Search for the cell housing the specified text and yield its (X, Y) center coordinate. 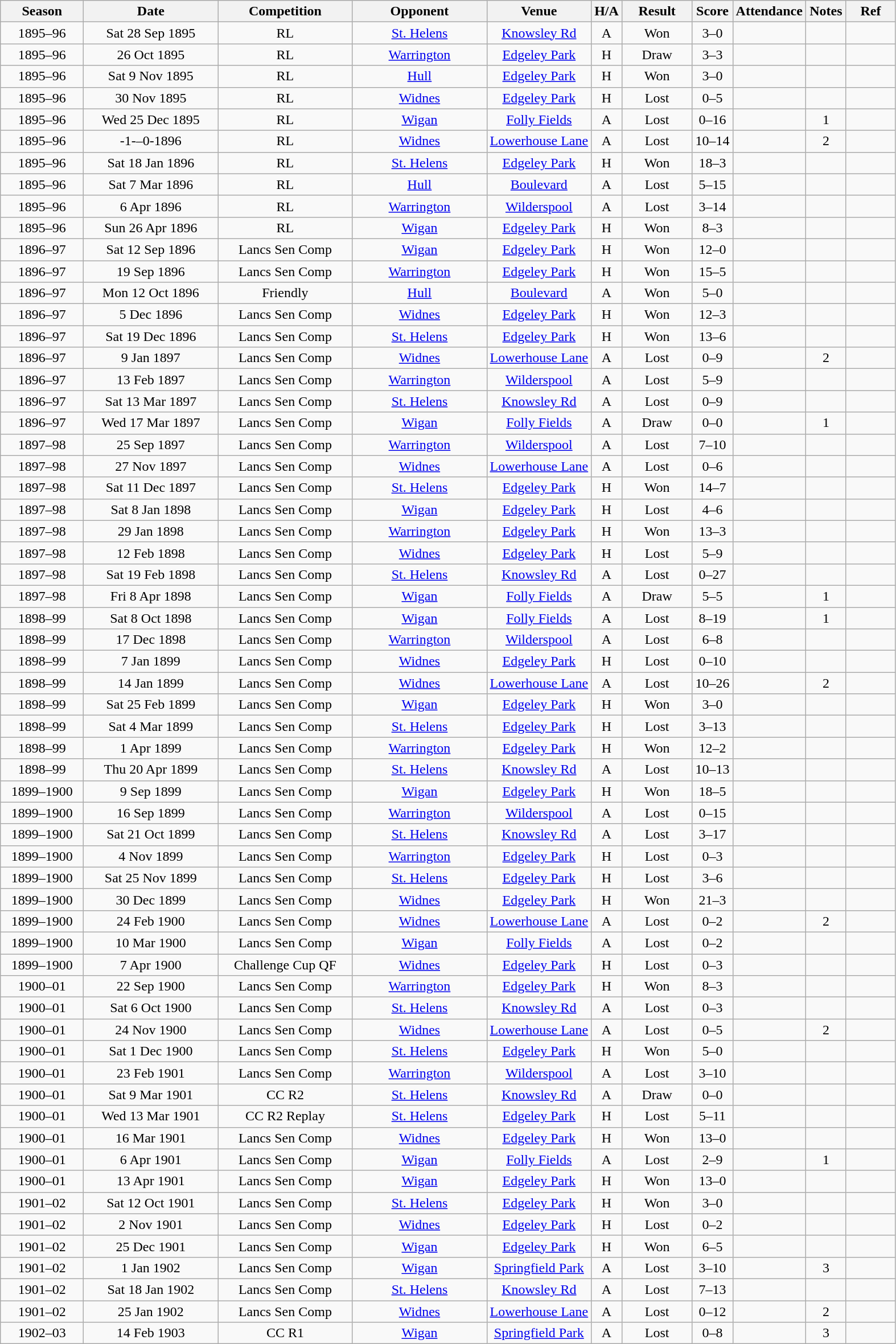
12 Feb 1898 (151, 553)
18–3 (713, 163)
Wed 17 Mar 1897 (151, 423)
9 Jan 1897 (151, 358)
0–8 (713, 1333)
3–17 (713, 835)
0–15 (713, 813)
27 Nov 1897 (151, 466)
Sat 8 Oct 1898 (151, 618)
Friendly (285, 293)
21–3 (713, 899)
0–6 (713, 466)
3–14 (713, 206)
8–19 (713, 618)
Opponent (420, 11)
Score (713, 11)
14–7 (713, 488)
Notes (825, 11)
H/A (607, 11)
0–12 (713, 1311)
Sat 6 Oct 1900 (151, 1008)
6–5 (713, 1246)
2–9 (713, 1160)
10–26 (713, 683)
9 Sep 1899 (151, 791)
Attendance (769, 11)
5–11 (713, 1116)
Sat 9 Nov 1895 (151, 76)
15–5 (713, 272)
13 Apr 1901 (151, 1181)
Sat 1 Dec 1900 (151, 1051)
Challenge Cup QF (285, 965)
Ref (870, 11)
CC R2 Replay (285, 1116)
Date (151, 11)
Sat 19 Feb 1898 (151, 574)
4 Nov 1899 (151, 856)
16 Sep 1899 (151, 813)
30 Nov 1895 (151, 98)
7 Apr 1900 (151, 965)
5–5 (713, 596)
Sat 18 Jan 1902 (151, 1289)
CC R1 (285, 1333)
1 Apr 1899 (151, 748)
6 Apr 1901 (151, 1160)
CC R2 (285, 1095)
10–14 (713, 141)
3–3 (713, 55)
7–13 (713, 1289)
13–3 (713, 531)
7 Jan 1899 (151, 661)
Thu 20 Apr 1899 (151, 770)
12–2 (713, 748)
10–13 (713, 770)
13–6 (713, 336)
Sat 19 Dec 1896 (151, 336)
Sat 7 Mar 1896 (151, 184)
Sun 26 Apr 1896 (151, 228)
Sat 9 Mar 1901 (151, 1095)
Sat 25 Feb 1899 (151, 705)
23 Feb 1901 (151, 1073)
30 Dec 1899 (151, 899)
Wed 13 Mar 1901 (151, 1116)
3–13 (713, 726)
Sat 18 Jan 1896 (151, 163)
2 Nov 1901 (151, 1224)
0–16 (713, 120)
22 Sep 1900 (151, 987)
6 Apr 1896 (151, 206)
18–5 (713, 791)
10 Mar 1900 (151, 943)
3–6 (713, 878)
Fri 8 Apr 1898 (151, 596)
12–0 (713, 249)
Sat 11 Dec 1897 (151, 488)
14 Feb 1903 (151, 1333)
Sat 8 Jan 1898 (151, 509)
0–27 (713, 574)
0–10 (713, 661)
1902–03 (42, 1333)
6–8 (713, 640)
14 Jan 1899 (151, 683)
Result (657, 11)
25 Dec 1901 (151, 1246)
Sat 13 Mar 1897 (151, 401)
24 Feb 1900 (151, 921)
Sat 25 Nov 1899 (151, 878)
12–3 (713, 315)
Sat 12 Sep 1896 (151, 249)
Sat 28 Sep 1895 (151, 33)
Sat 4 Mar 1899 (151, 726)
1 Jan 1902 (151, 1268)
26 Oct 1895 (151, 55)
7–10 (713, 445)
16 Mar 1901 (151, 1138)
25 Sep 1897 (151, 445)
Mon 12 Oct 1896 (151, 293)
-1-–0-1896 (151, 141)
17 Dec 1898 (151, 640)
Sat 21 Oct 1899 (151, 835)
25 Jan 1902 (151, 1311)
Competition (285, 11)
5–15 (713, 184)
29 Jan 1898 (151, 531)
Season (42, 11)
Venue (539, 11)
5 Dec 1896 (151, 315)
4–6 (713, 509)
19 Sep 1896 (151, 272)
13 Feb 1897 (151, 380)
Sat 12 Oct 1901 (151, 1203)
Wed 25 Dec 1895 (151, 120)
24 Nov 1900 (151, 1030)
